Detect which cell encompasses the target text, then output its (x, y) center coordinate. 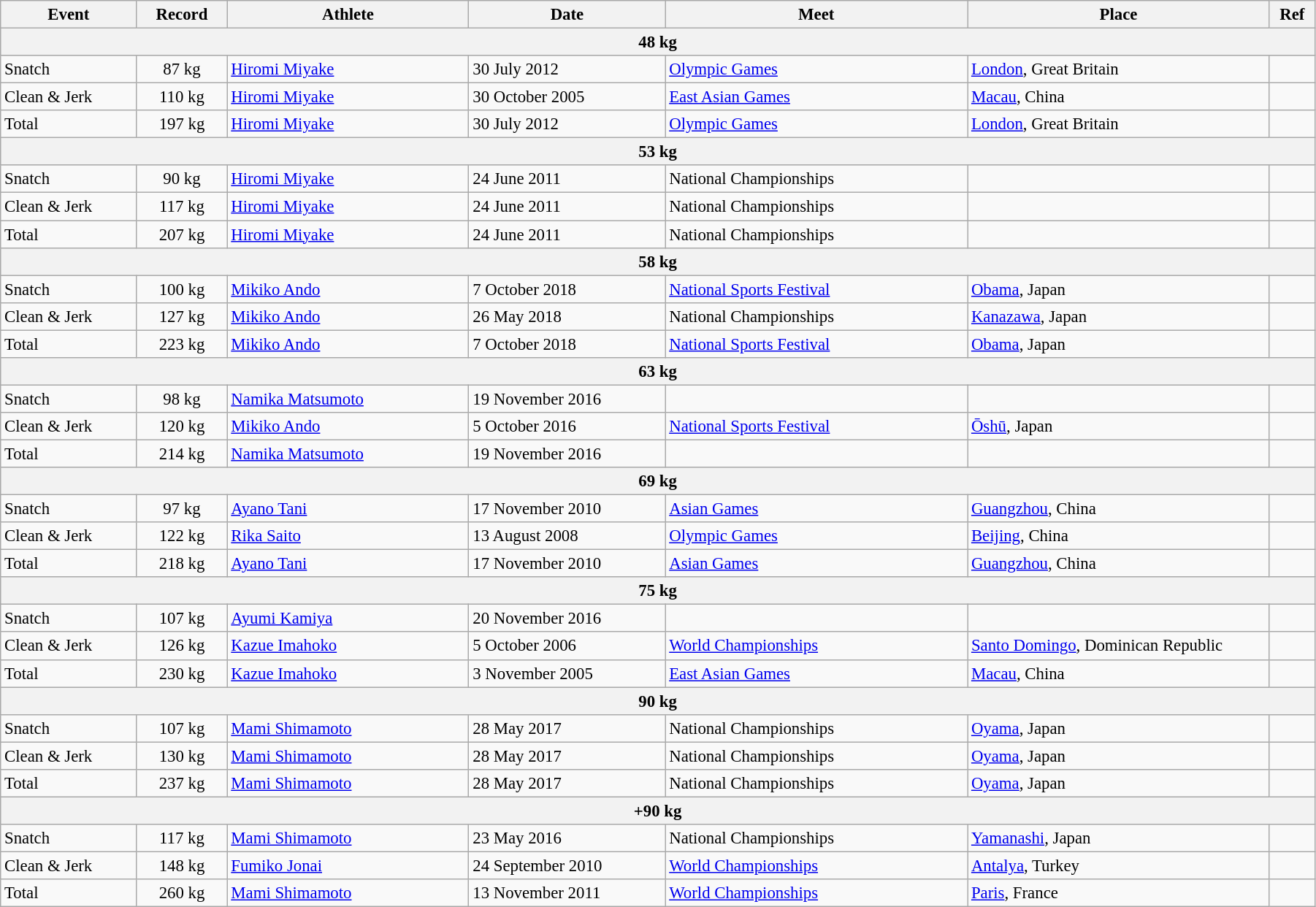
58 kg (658, 261)
122 kg (182, 536)
Ref (1292, 15)
126 kg (182, 646)
130 kg (182, 756)
5 October 2006 (567, 646)
98 kg (182, 399)
20 November 2016 (567, 619)
Athlete (348, 15)
13 August 2008 (567, 536)
Santo Domingo, Dominican Republic (1119, 646)
75 kg (658, 591)
23 May 2016 (567, 838)
148 kg (182, 865)
Meet (816, 15)
Date (567, 15)
69 kg (658, 481)
24 September 2010 (567, 865)
13 November 2011 (567, 893)
Paris, France (1119, 893)
Place (1119, 15)
Antalya, Turkey (1119, 865)
48 kg (658, 42)
Rika Saito (348, 536)
Event (69, 15)
207 kg (182, 234)
230 kg (182, 673)
87 kg (182, 69)
100 kg (182, 289)
237 kg (182, 784)
Fumiko Jonai (348, 865)
Ōshū, Japan (1119, 426)
63 kg (658, 372)
53 kg (658, 152)
260 kg (182, 893)
30 October 2005 (567, 97)
214 kg (182, 453)
127 kg (182, 316)
197 kg (182, 124)
Record (182, 15)
97 kg (182, 509)
3 November 2005 (567, 673)
223 kg (182, 344)
218 kg (182, 564)
Yamanashi, Japan (1119, 838)
Beijing, China (1119, 536)
+90 kg (658, 811)
Ayumi Kamiya (348, 619)
120 kg (182, 426)
26 May 2018 (567, 316)
110 kg (182, 97)
Kanazawa, Japan (1119, 316)
5 October 2016 (567, 426)
